Search for the cell housing the specified text and yield its (x, y) center coordinate. 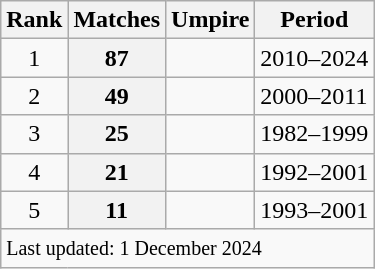
1993–2001 (314, 210)
Last updated: 1 December 2024 (188, 248)
4 (34, 172)
3 (34, 134)
2 (34, 96)
Umpire (210, 20)
1982–1999 (314, 134)
1 (34, 58)
Matches (117, 20)
2010–2024 (314, 58)
49 (117, 96)
2000–2011 (314, 96)
25 (117, 134)
11 (117, 210)
Rank (34, 20)
5 (34, 210)
1992–2001 (314, 172)
Period (314, 20)
21 (117, 172)
87 (117, 58)
